Search for the cell housing the specified text and yield its (X, Y) center coordinate. 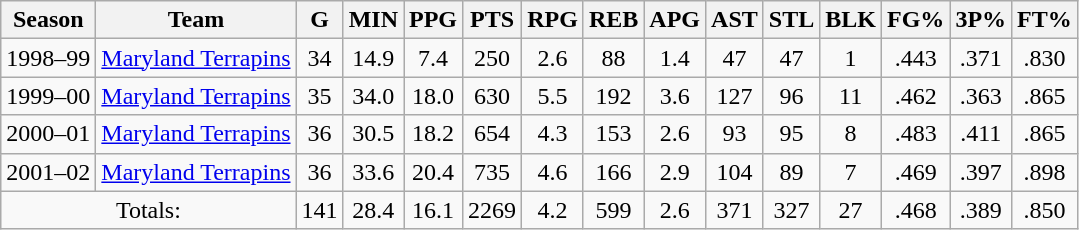
153 (613, 134)
PPG (434, 20)
.898 (1045, 172)
33.6 (373, 172)
18.0 (434, 96)
FT% (1045, 20)
MIN (373, 20)
FG% (915, 20)
4.6 (553, 172)
5.5 (553, 96)
PTS (492, 20)
93 (735, 134)
.363 (981, 96)
2000–01 (48, 134)
11 (851, 96)
654 (492, 134)
327 (791, 210)
599 (613, 210)
34 (320, 58)
96 (791, 96)
1.4 (675, 58)
.469 (915, 172)
95 (791, 134)
.389 (981, 210)
166 (613, 172)
1998–99 (48, 58)
2269 (492, 210)
3.6 (675, 96)
16.1 (434, 210)
BLK (851, 20)
34.0 (373, 96)
.443 (915, 58)
28.4 (373, 210)
630 (492, 96)
.483 (915, 134)
.850 (1045, 210)
127 (735, 96)
2001–02 (48, 172)
35 (320, 96)
RPG (553, 20)
20.4 (434, 172)
7.4 (434, 58)
AST (735, 20)
4.2 (553, 210)
Season (48, 20)
27 (851, 210)
Team (196, 20)
104 (735, 172)
30.5 (373, 134)
14.9 (373, 58)
1 (851, 58)
STL (791, 20)
.468 (915, 210)
.462 (915, 96)
735 (492, 172)
Totals: (148, 210)
2.9 (675, 172)
8 (851, 134)
89 (791, 172)
.397 (981, 172)
4.3 (553, 134)
.411 (981, 134)
141 (320, 210)
371 (735, 210)
7 (851, 172)
G (320, 20)
88 (613, 58)
1999–00 (48, 96)
APG (675, 20)
.371 (981, 58)
250 (492, 58)
192 (613, 96)
.830 (1045, 58)
18.2 (434, 134)
3P% (981, 20)
REB (613, 20)
